From the cell containing the given text, extract its center point as (X, Y) coordinate. 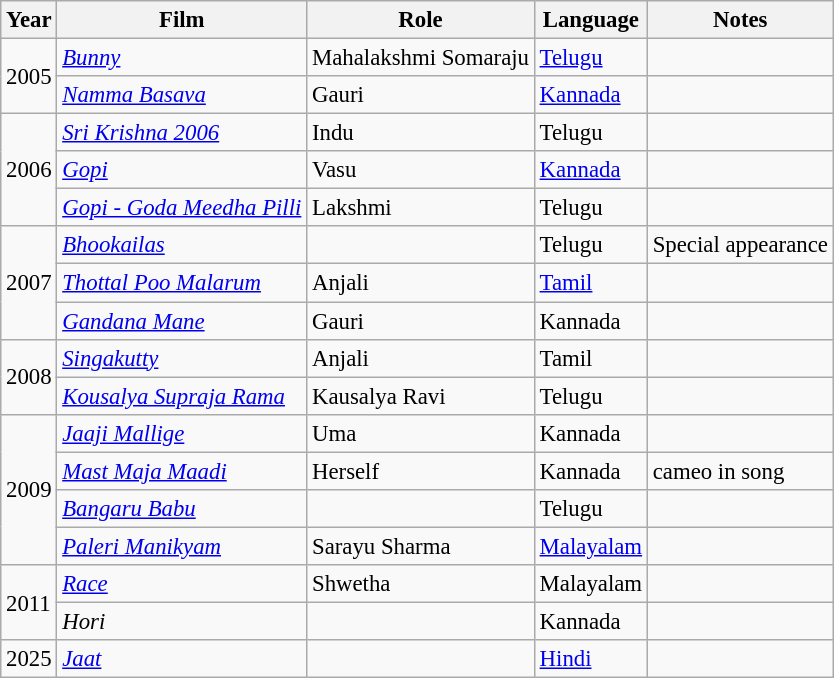
Jaat (182, 659)
2005 (29, 76)
Mast Maja Maadi (182, 471)
Special appearance (740, 245)
Kousalya Supraja Rama (182, 396)
Paleri Manikyam (182, 546)
Bangaru Babu (182, 509)
Gandana Mane (182, 321)
2009 (29, 489)
Gopi (182, 170)
Jaaji Mallige (182, 433)
Language (590, 20)
Sarayu Sharma (421, 546)
Herself (421, 471)
Bhookailas (182, 245)
Kausalya Ravi (421, 396)
Notes (740, 20)
Indu (421, 133)
2008 (29, 376)
Role (421, 20)
Film (182, 20)
Uma (421, 433)
cameo in song (740, 471)
Bunny (182, 58)
2007 (29, 282)
Race (182, 584)
Hori (182, 621)
Namma Basava (182, 95)
Thottal Poo Malarum (182, 283)
Hindi (590, 659)
Lakshmi (421, 208)
2025 (29, 659)
2006 (29, 170)
Year (29, 20)
Sri Krishna 2006 (182, 133)
Vasu (421, 170)
Shwetha (421, 584)
Mahalakshmi Somaraju (421, 58)
Singakutty (182, 358)
2011 (29, 602)
Gopi - Goda Meedha Pilli (182, 208)
